Detect which cell encompasses the target text, then output its [X, Y] center coordinate. 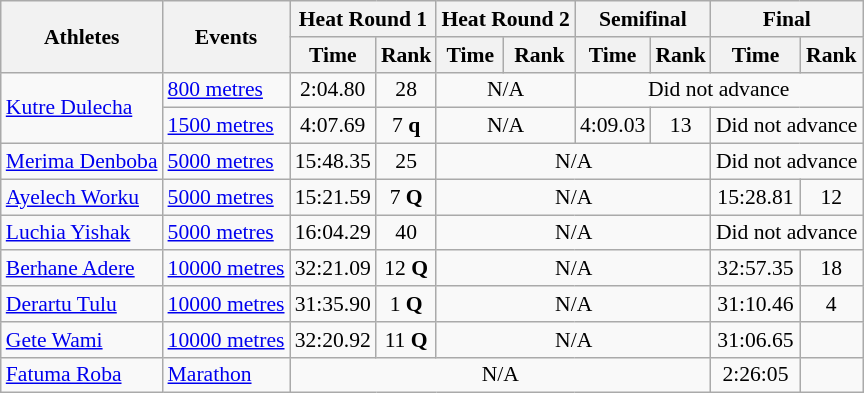
Ayelech Worku [82, 197]
1500 metres [226, 126]
4 [832, 304]
15:21.59 [333, 197]
12 [832, 197]
31:10.46 [756, 304]
15:28.81 [756, 197]
Heat Round 1 [364, 19]
Gete Wami [82, 340]
31:35.90 [333, 304]
7 q [406, 126]
2:26:05 [756, 375]
40 [406, 233]
800 metres [226, 90]
18 [832, 269]
15:48.35 [333, 162]
32:57.35 [756, 269]
32:21.09 [333, 269]
Derartu Tulu [82, 304]
Athletes [82, 36]
12 Q [406, 269]
28 [406, 90]
Events [226, 36]
1 Q [406, 304]
Heat Round 2 [505, 19]
Berhane Adere [82, 269]
11 Q [406, 340]
4:07.69 [333, 126]
Kutre Dulecha [82, 108]
32:20.92 [333, 340]
Fatuma Roba [82, 375]
13 [680, 126]
Final [787, 19]
16:04.29 [333, 233]
25 [406, 162]
31:06.65 [756, 340]
Luchia Yishak [82, 233]
Semifinal [643, 19]
Marathon [226, 375]
Merima Denboba [82, 162]
2:04.80 [333, 90]
7 Q [406, 197]
4:09.03 [612, 126]
